Return the [x, y] coordinate for the center point of the cell that contains the specified text.  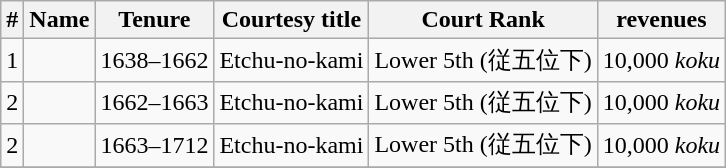
Court Rank [483, 20]
1 [12, 60]
Name [60, 20]
Courtesy title [292, 20]
# [12, 20]
revenues [661, 20]
1662–1663 [154, 102]
1638–1662 [154, 60]
Tenure [154, 20]
1663–1712 [154, 146]
